Search for the cell housing the specified text and yield its (X, Y) center coordinate. 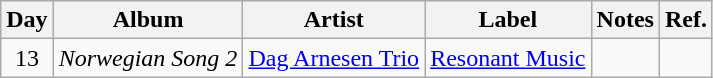
Day (27, 20)
Resonant Music (508, 58)
Dag Arnesen Trio (334, 58)
Artist (334, 20)
Notes (625, 20)
Ref. (686, 20)
Label (508, 20)
Norwegian Song 2 (148, 58)
Album (148, 20)
13 (27, 58)
